Output the [x, y] coordinate of the center of the cell containing the given text.  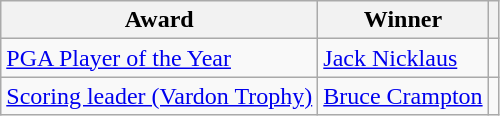
Winner [403, 20]
Bruce Crampton [403, 96]
Award [160, 20]
Jack Nicklaus [403, 58]
Scoring leader (Vardon Trophy) [160, 96]
PGA Player of the Year [160, 58]
